Capture the cell that displays the provided text and extract its (x, y) central coordinate. 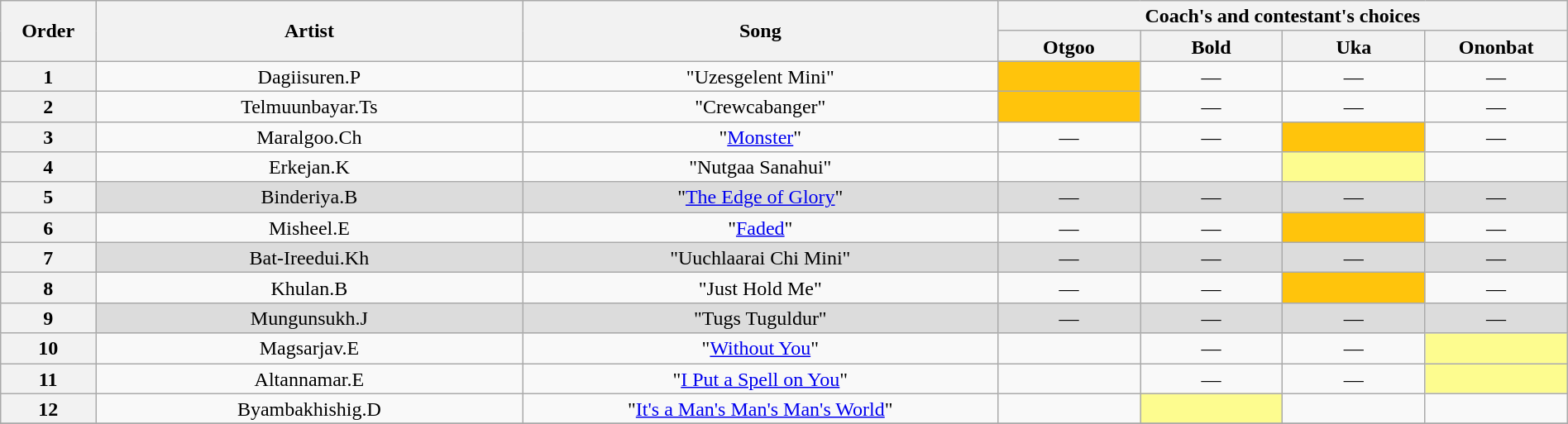
4 (48, 167)
Misheel.E (309, 228)
Maralgoo.Ch (309, 137)
Magsarjav.E (309, 349)
7 (48, 258)
Bat-Ireedui.Kh (309, 258)
10 (48, 349)
"The Edge of Glory" (760, 197)
Song (760, 31)
"It's a Man's Man's Man's World" (760, 408)
5 (48, 197)
Mungunsukh.J (309, 317)
8 (48, 288)
"Just Hold Me" (760, 288)
Telmuunbayar.Ts (309, 106)
Uka (1354, 46)
Order (48, 31)
Artist (309, 31)
Otgoo (1068, 46)
Ononbat (1496, 46)
"Tugs Tuguldur" (760, 317)
"Faded" (760, 228)
"I Put a Spell on You" (760, 379)
"Monster" (760, 137)
Bold (1212, 46)
Binderiya.B (309, 197)
"Without You" (760, 349)
Khulan.B (309, 288)
1 (48, 76)
Dagiisuren.P (309, 76)
9 (48, 317)
Coach's and contestant's choices (1282, 17)
2 (48, 106)
11 (48, 379)
6 (48, 228)
Byambakhishig.D (309, 408)
"Uzesgelent Mini" (760, 76)
"Uuchlaarai Chi Mini" (760, 258)
3 (48, 137)
"Crewcabanger" (760, 106)
Altannamar.E (309, 379)
Erkejan.K (309, 167)
12 (48, 408)
"Nutgaa Sanahui" (760, 167)
